Identify which cell holds the provided text, then report its [X, Y] central coordinate. 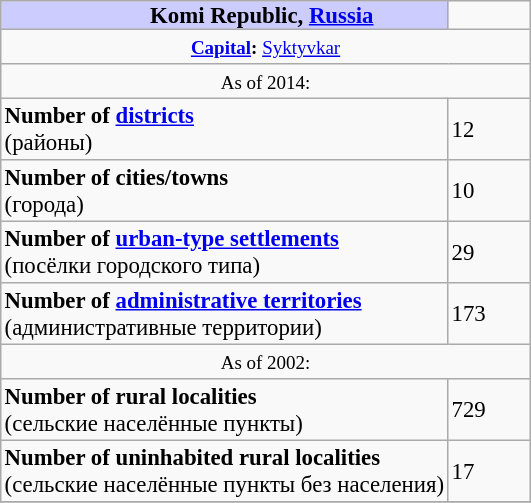
Number of rural localities(сельские населённые пункты) [224, 410]
12 [489, 129]
Komi Republic, Russia [224, 15]
Number of administrative territories(административные территории) [224, 314]
10 [489, 191]
29 [489, 252]
As of 2002: [266, 361]
Number of uninhabited rural localities(сельские населённые пункты без населения) [224, 471]
Number of districts(районы) [224, 129]
17 [489, 471]
Number of cities/towns(города) [224, 191]
Capital: Syktyvkar [266, 46]
Number of urban-type settlements(посёлки городского типа) [224, 252]
729 [489, 410]
As of 2014: [266, 81]
173 [489, 314]
